Return the [x, y] coordinate for the center point of the cell that contains the specified text.  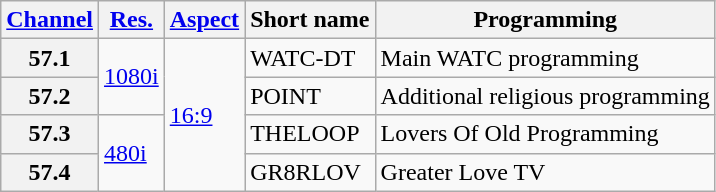
Main WATC programming [545, 58]
16:9 [204, 115]
WATC-DT [310, 58]
Greater Love TV [545, 172]
THELOOP [310, 134]
Additional religious programming [545, 96]
57.3 [50, 134]
Aspect [204, 20]
1080i [132, 77]
POINT [310, 96]
Programming [545, 20]
480i [132, 153]
Short name [310, 20]
Lovers Of Old Programming [545, 134]
57.4 [50, 172]
Channel [50, 20]
57.2 [50, 96]
Res. [132, 20]
57.1 [50, 58]
GR8RLOV [310, 172]
